Find where the given text appears and provide that cell's center as (X, Y) coordinate. 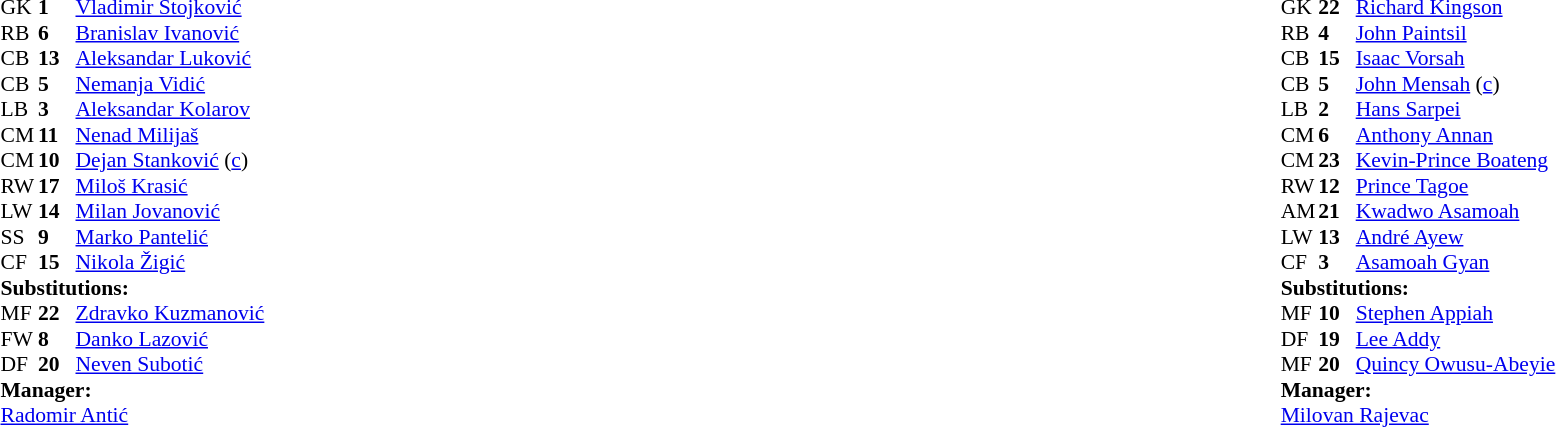
8 (57, 339)
Nikola Žigić (170, 263)
André Ayew (1456, 237)
Marko Pantelić (170, 237)
19 (1337, 339)
Branislav Ivanović (170, 33)
11 (57, 135)
Zdravko Kuzmanović (170, 313)
Asamoah Gyan (1456, 263)
Milan Jovanović (170, 211)
2 (1337, 109)
Aleksandar Kolarov (170, 109)
Isaac Vorsah (1456, 59)
23 (1337, 161)
Neven Subotić (170, 365)
Miloš Krasić (170, 186)
Stephen Appiah (1456, 313)
9 (57, 237)
4 (1337, 33)
Anthony Annan (1456, 135)
Kevin-Prince Boateng (1456, 161)
Lee Addy (1456, 339)
Prince Tagoe (1456, 186)
14 (57, 211)
Nemanja Vidić (170, 84)
Danko Lazović (170, 339)
12 (1337, 186)
AM (1300, 211)
Nenad Milijaš (170, 135)
21 (1337, 211)
Aleksandar Luković (170, 59)
Quincy Owusu-Abeyie (1456, 365)
Hans Sarpei (1456, 109)
FW (19, 339)
17 (57, 186)
John Paintsil (1456, 33)
John Mensah (c) (1456, 84)
Dejan Stanković (c) (170, 161)
SS (19, 237)
Kwadwo Asamoah (1456, 211)
22 (57, 313)
